Detect which cell encompasses the target text, then output its [X, Y] center coordinate. 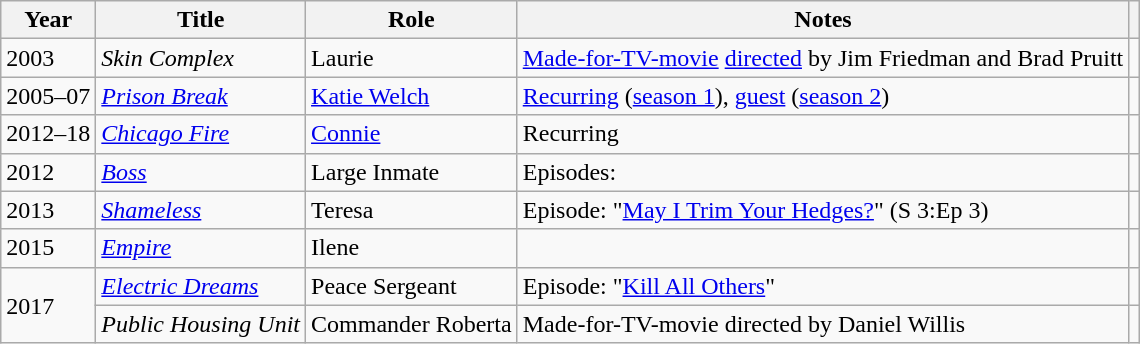
Peace Sergeant [412, 286]
Electric Dreams [201, 286]
Chicago Fire [201, 134]
Made-for-TV-movie directed by Jim Friedman and Brad Pruitt [823, 58]
2017 [48, 305]
Public Housing Unit [201, 324]
2005–07 [48, 96]
Recurring (season 1), guest (season 2) [823, 96]
Large Inmate [412, 172]
Role [412, 20]
2003 [48, 58]
Boss [201, 172]
2015 [48, 248]
Commander Roberta [412, 324]
2012–18 [48, 134]
Katie Welch [412, 96]
Empire [201, 248]
Title [201, 20]
2012 [48, 172]
Episodes: [823, 172]
2013 [48, 210]
Laurie [412, 58]
Ilene [412, 248]
Year [48, 20]
Teresa [412, 210]
Skin Complex [201, 58]
Made-for-TV-movie directed by Daniel Willis [823, 324]
Episode: "May I Trim Your Hedges?" (S 3:Ep 3) [823, 210]
Recurring [823, 134]
Episode: "Kill All Others" [823, 286]
Prison Break [201, 96]
Notes [823, 20]
Connie [412, 134]
Shameless [201, 210]
